Capture the cell that displays the provided text and extract its [x, y] central coordinate. 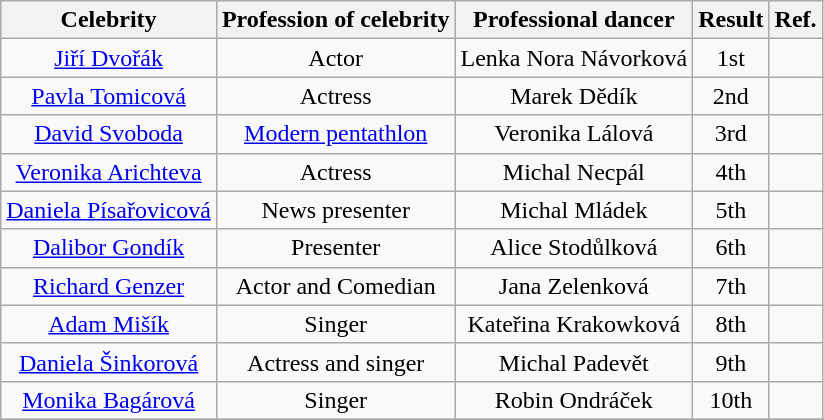
Daniela Šinkorová [109, 362]
2nd [731, 96]
Kateřina Krakowková [574, 324]
Daniela Písařovicová [109, 210]
10th [731, 400]
1st [731, 58]
Actress and singer [336, 362]
Richard Genzer [109, 286]
Ref. [796, 20]
Actor and Comedian [336, 286]
Michal Padevět [574, 362]
Jana Zelenková [574, 286]
Dalibor Gondík [109, 248]
Veronika Arichteva [109, 172]
3rd [731, 134]
Alice Stodůlková [574, 248]
Adam Mišík [109, 324]
Robin Ondráček [574, 400]
Actor [336, 58]
Presenter [336, 248]
Professional dancer [574, 20]
7th [731, 286]
Result [731, 20]
Jiří Dvořák [109, 58]
Michal Necpál [574, 172]
6th [731, 248]
David Svoboda [109, 134]
Veronika Lálová [574, 134]
5th [731, 210]
Marek Dědík [574, 96]
Lenka Nora Návorková [574, 58]
4th [731, 172]
Monika Bagárová [109, 400]
Profession of celebrity [336, 20]
9th [731, 362]
News presenter [336, 210]
Pavla Tomicová [109, 96]
Celebrity [109, 20]
Michal Mládek [574, 210]
Modern pentathlon [336, 134]
8th [731, 324]
